Find where the given text appears and provide that cell's center as (X, Y) coordinate. 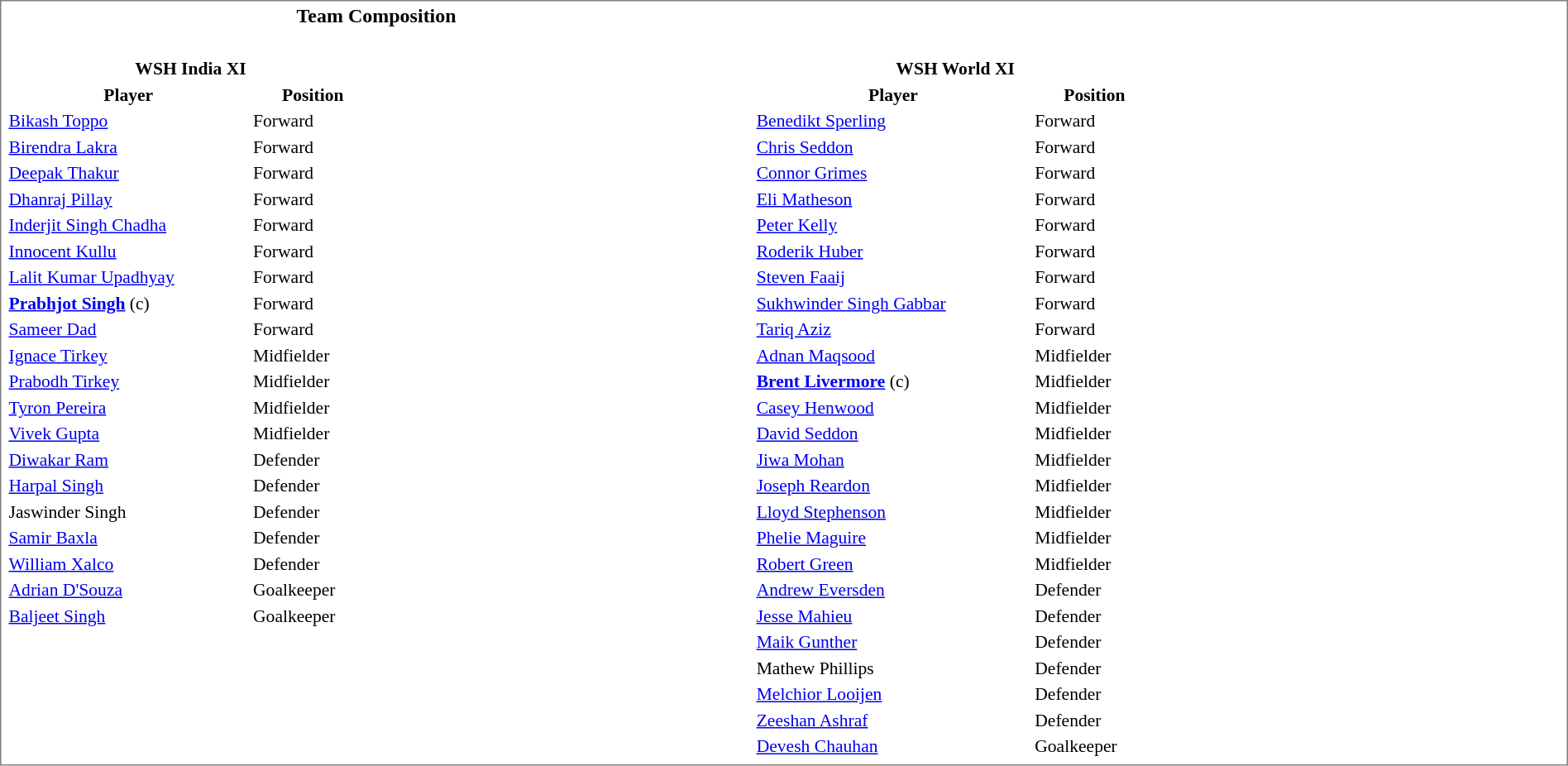
Robert Green (893, 564)
Mathew Phillips (893, 668)
Joseph Reardon (893, 486)
Jiwa Mohan (893, 460)
Prabodh Tirkey (129, 381)
Birendra Lakra (129, 147)
David Seddon (893, 433)
Deepak Thakur (129, 173)
Jaswinder Singh (129, 511)
Inderjit Singh Chadha (129, 225)
WSH World XI (955, 69)
Connor Grimes (893, 173)
Tyron Pereira (129, 407)
Devesh Chauhan (893, 746)
Samir Baxla (129, 538)
Phelie Maguire (893, 538)
William Xalco (129, 564)
Team Composition (375, 16)
Sameer Dad (129, 329)
Harpal Singh (129, 486)
Ignace Tirkey (129, 356)
Dhanraj Pillay (129, 199)
Benedikt Sperling (893, 121)
Steven Faaij (893, 277)
Roderik Huber (893, 251)
Melchior Looijen (893, 694)
Andrew Eversden (893, 590)
Brent Livermore (c) (893, 381)
Tariq Aziz (893, 329)
Chris Seddon (893, 147)
Zeeshan Ashraf (893, 720)
Adnan Maqsood (893, 356)
Bikash Toppo (129, 121)
Prabhjot Singh (c) (129, 303)
Maik Gunther (893, 642)
Diwakar Ram (129, 460)
WSH India XI (190, 69)
Eli Matheson (893, 199)
Jesse Mahieu (893, 615)
Sukhwinder Singh Gabbar (893, 303)
Innocent Kullu (129, 251)
Lloyd Stephenson (893, 511)
Lalit Kumar Upadhyay (129, 277)
Baljeet Singh (129, 615)
Casey Henwood (893, 407)
Vivek Gupta (129, 433)
Peter Kelly (893, 225)
Adrian D'Souza (129, 590)
